Locate the cell with the specified text and output its [x, y] center coordinate. 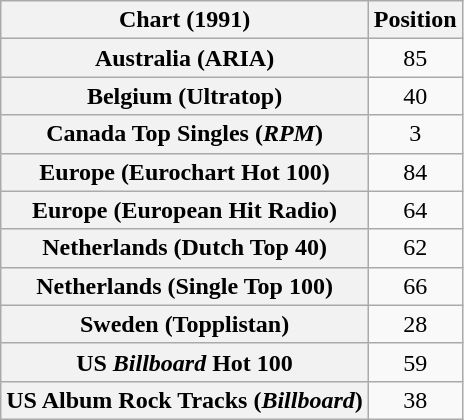
Netherlands (Dutch Top 40) [185, 248]
US Billboard Hot 100 [185, 362]
Belgium (Ultratop) [185, 96]
3 [415, 134]
62 [415, 248]
59 [415, 362]
40 [415, 96]
Netherlands (Single Top 100) [185, 286]
US Album Rock Tracks (Billboard) [185, 400]
Chart (1991) [185, 20]
Europe (Eurochart Hot 100) [185, 172]
64 [415, 210]
Sweden (Topplistan) [185, 324]
28 [415, 324]
85 [415, 58]
Position [415, 20]
66 [415, 286]
38 [415, 400]
84 [415, 172]
Europe (European Hit Radio) [185, 210]
Canada Top Singles (RPM) [185, 134]
Australia (ARIA) [185, 58]
